Capture the cell that displays the provided text and extract its (x, y) central coordinate. 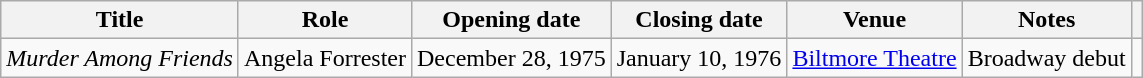
Murder Among Friends (120, 58)
Title (120, 20)
Opening date (511, 20)
Biltmore Theatre (874, 58)
January 10, 1976 (699, 58)
Notes (1046, 20)
Angela Forrester (324, 58)
Closing date (699, 20)
Broadway debut (1046, 58)
Venue (874, 20)
December 28, 1975 (511, 58)
Role (324, 20)
